Return the (x, y) coordinate for the center point of the cell that contains the specified text.  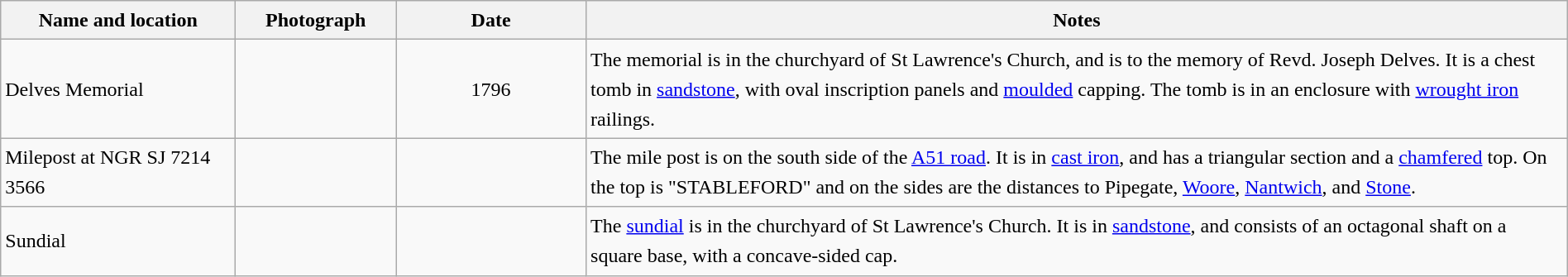
1796 (491, 89)
Photograph (316, 20)
Notes (1077, 20)
Name and location (118, 20)
Date (491, 20)
Sundial (118, 241)
Milepost at NGR SJ 7214 3566 (118, 172)
Delves Memorial (118, 89)
